Return [x, y] of the center of cell containing provided text 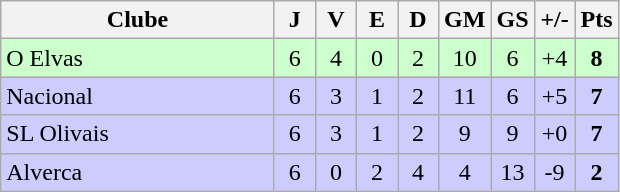
8 [596, 58]
Nacional [138, 96]
Clube [138, 20]
SL Olivais [138, 134]
Alverca [138, 172]
+0 [554, 134]
13 [512, 172]
J [294, 20]
E [376, 20]
V [336, 20]
+4 [554, 58]
Pts [596, 20]
GM [465, 20]
10 [465, 58]
-9 [554, 172]
11 [465, 96]
+/- [554, 20]
+5 [554, 96]
GS [512, 20]
D [418, 20]
O Elvas [138, 58]
